Capture the cell that displays the provided text and extract its [x, y] central coordinate. 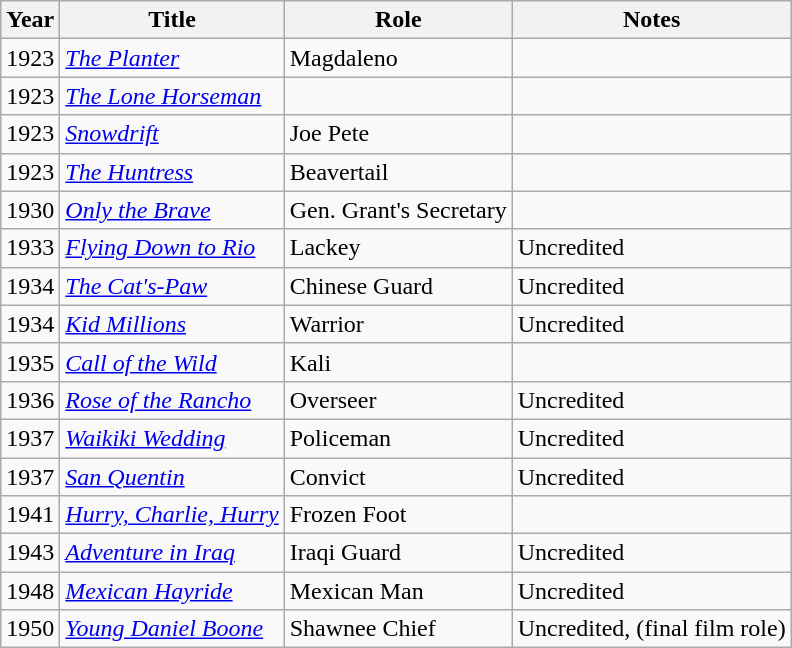
Shawnee Chief [398, 629]
Flying Down to Rio [172, 248]
1943 [30, 553]
Beavertail [398, 172]
Convict [398, 477]
The Planter [172, 58]
Kali [398, 362]
Policeman [398, 438]
Magdaleno [398, 58]
Uncredited, (final film role) [652, 629]
Frozen Foot [398, 515]
1930 [30, 210]
1950 [30, 629]
The Lone Horseman [172, 96]
Chinese Guard [398, 286]
Lackey [398, 248]
Kid Millions [172, 324]
The Huntress [172, 172]
Joe Pete [398, 134]
San Quentin [172, 477]
Notes [652, 20]
1936 [30, 400]
Young Daniel Boone [172, 629]
Mexican Hayride [172, 591]
1935 [30, 362]
Hurry, Charlie, Hurry [172, 515]
1933 [30, 248]
Call of the Wild [172, 362]
Waikiki Wedding [172, 438]
Title [172, 20]
1941 [30, 515]
Year [30, 20]
Role [398, 20]
Warrior [398, 324]
1948 [30, 591]
Only the Brave [172, 210]
Adventure in Iraq [172, 553]
Mexican Man [398, 591]
Iraqi Guard [398, 553]
The Cat's-Paw [172, 286]
Overseer [398, 400]
Snowdrift [172, 134]
Gen. Grant's Secretary [398, 210]
Rose of the Rancho [172, 400]
